Return (X, Y) of the center of cell containing provided text 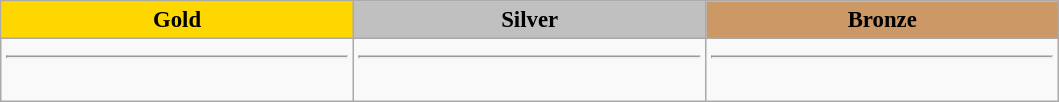
Gold (178, 20)
Silver (530, 20)
Bronze (882, 20)
